Output the (x, y) coordinate of the center of the cell containing the given text.  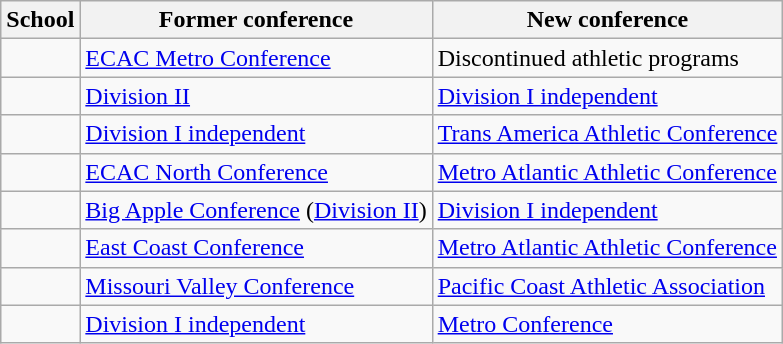
Missouri Valley Conference (256, 286)
Discontinued athletic programs (608, 58)
School (40, 20)
Big Apple Conference (Division II) (256, 210)
ECAC Metro Conference (256, 58)
Division II (256, 96)
Former conference (256, 20)
Metro Conference (608, 324)
ECAC North Conference (256, 172)
Trans America Athletic Conference (608, 134)
East Coast Conference (256, 248)
Pacific Coast Athletic Association (608, 286)
New conference (608, 20)
